Provide the [X, Y] coordinate of the cell's center where the given text is located.  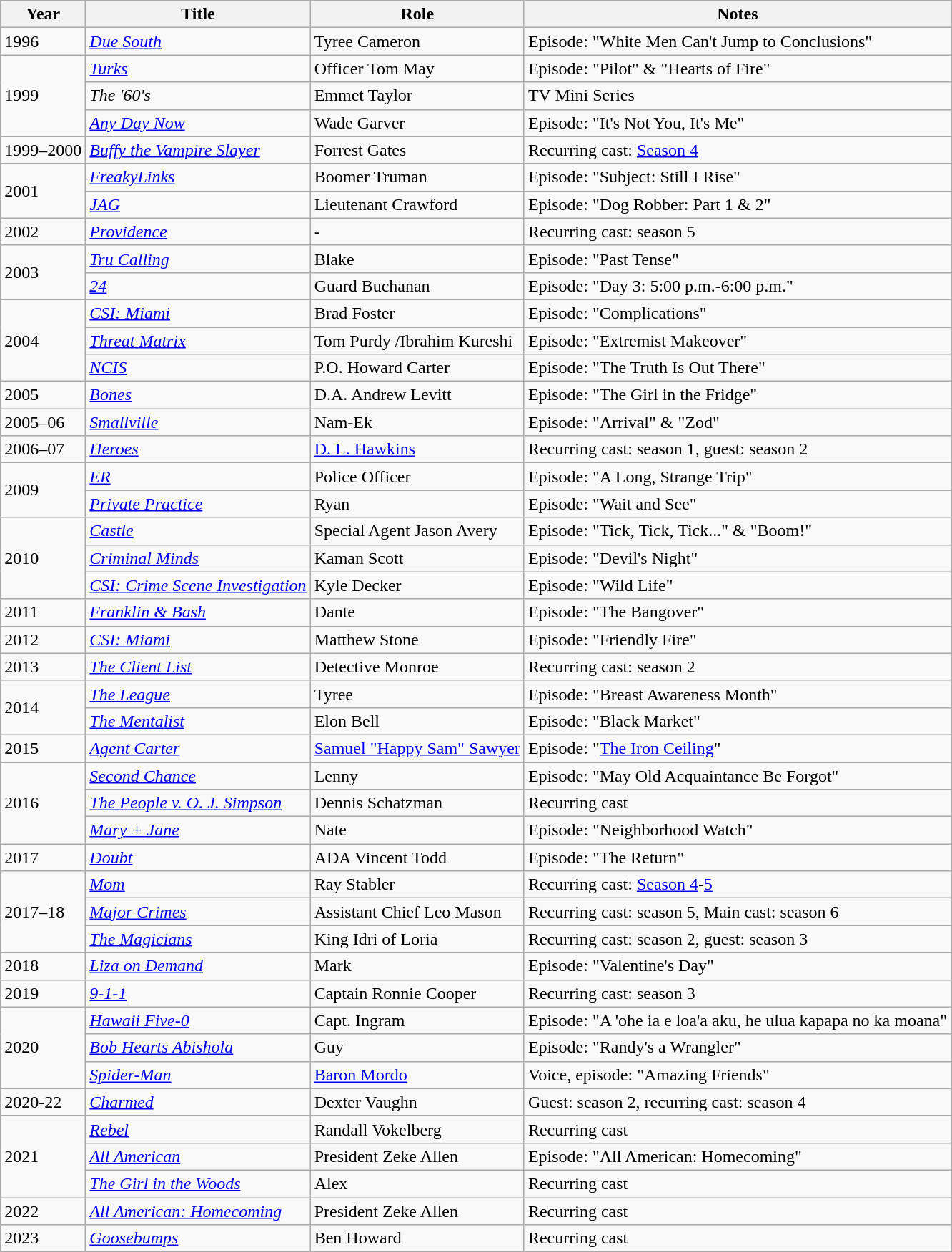
Spider-Man [198, 1075]
Providence [198, 232]
Forrest Gates [417, 150]
2016 [43, 803]
The '60's [198, 96]
Matthew Stone [417, 640]
Charmed [198, 1102]
Recurring cast: season 3 [738, 993]
- [417, 232]
Guy [417, 1048]
1996 [43, 41]
24 [198, 286]
Episode: "Past Tense" [738, 259]
Episode: "Breast Awareness Month" [738, 694]
Episode: "Dog Robber: Part 1 & 2" [738, 204]
Ryan [417, 504]
2005 [43, 395]
Due South [198, 41]
2011 [43, 612]
2020 [43, 1048]
2017 [43, 858]
Recurring cast: season 5 [738, 232]
2001 [43, 191]
Episode: "Complications" [738, 313]
Private Practice [198, 504]
Episode: "May Old Acquaintance Be Forgot" [738, 775]
Brad Foster [417, 313]
Episode: "Pilot" & "Hearts of Fire" [738, 69]
Rebel [198, 1129]
Kaman Scott [417, 558]
Tyree [417, 694]
Second Chance [198, 775]
Assistant Chief Leo Mason [417, 912]
Guard Buchanan [417, 286]
2020-22 [43, 1102]
Recurring cast: season 2, guest: season 3 [738, 939]
NCIS [198, 368]
The Mentalist [198, 721]
Episode: "Day 3: 5:00 p.m.-6:00 p.m." [738, 286]
Goosebumps [198, 1238]
Dennis Schatzman [417, 803]
JAG [198, 204]
Turks [198, 69]
P.O. Howard Carter [417, 368]
All American: Homecoming [198, 1211]
2015 [43, 748]
Dexter Vaughn [417, 1102]
The Girl in the Woods [198, 1183]
Episode: "A Long, Strange Trip" [738, 477]
Recurring cast: Season 4-5 [738, 885]
Recurring cast: Season 4 [738, 150]
Blake [417, 259]
Year [43, 14]
ER [198, 477]
Episode: "Wait and See" [738, 504]
Recurring cast: season 5, Main cast: season 6 [738, 912]
Episode: "Wild Life" [738, 585]
Episode: "It's Not You, It's Me" [738, 123]
Heroes [198, 449]
Criminal Minds [198, 558]
Notes [738, 14]
The People v. O. J. Simpson [198, 803]
2003 [43, 272]
Lenny [417, 775]
2022 [43, 1211]
Recurring cast: season 1, guest: season 2 [738, 449]
Guest: season 2, recurring cast: season 4 [738, 1102]
2002 [43, 232]
2012 [43, 640]
2006–07 [43, 449]
Episode: "The Bangover" [738, 612]
Major Crimes [198, 912]
Episode: "Subject: Still I Rise" [738, 177]
Episode: "Tick, Tick, Tick..." & "Boom!" [738, 531]
Captain Ronnie Cooper [417, 993]
Castle [198, 531]
Elon Bell [417, 721]
Mom [198, 885]
Mark [417, 966]
Episode: "The Return" [738, 858]
Franklin & Bash [198, 612]
CSI: Crime Scene Investigation [198, 585]
Any Day Now [198, 123]
FreakyLinks [198, 177]
Title [198, 14]
Baron Mordo [417, 1075]
Randall Vokelberg [417, 1129]
2021 [43, 1156]
Bones [198, 395]
Tyree Cameron [417, 41]
Episode: "All American: Homecoming" [738, 1156]
ADA Vincent Todd [417, 858]
Mary + Jane [198, 830]
Episode: "White Men Can't Jump to Conclusions" [738, 41]
Nam-Ek [417, 422]
2023 [43, 1238]
Kyle Decker [417, 585]
Wade Garver [417, 123]
Ben Howard [417, 1238]
Police Officer [417, 477]
Lieutenant Crawford [417, 204]
Hawaii Five-0 [198, 1020]
Episode: "Valentine's Day" [738, 966]
Capt. Ingram [417, 1020]
1999–2000 [43, 150]
Officer Tom May [417, 69]
2010 [43, 558]
The Client List [198, 667]
9-1-1 [198, 993]
All American [198, 1156]
Boomer Truman [417, 177]
Episode: "Randy's a Wrangler" [738, 1048]
Detective Monroe [417, 667]
2013 [43, 667]
2019 [43, 993]
2005–06 [43, 422]
Liza on Demand [198, 966]
Episode: "Black Market" [738, 721]
D.A. Andrew Levitt [417, 395]
Episode: "A 'ohe ia e loa'a aku, he ulua kapapa no ka moana" [738, 1020]
Buffy the Vampire Slayer [198, 150]
Tom Purdy /Ibrahim Kureshi [417, 341]
Episode: "Arrival" & "Zod" [738, 422]
2017–18 [43, 912]
Episode: "Neighborhood Watch" [738, 830]
Agent Carter [198, 748]
Doubt [198, 858]
2009 [43, 490]
Threat Matrix [198, 341]
1999 [43, 96]
Ray Stabler [417, 885]
Nate [417, 830]
The Magicians [198, 939]
Episode: "Friendly Fire" [738, 640]
Alex [417, 1183]
Smallville [198, 422]
2004 [43, 340]
Voice, episode: "Amazing Friends" [738, 1075]
The League [198, 694]
Dante [417, 612]
Role [417, 14]
Episode: "The Iron Ceiling" [738, 748]
Tru Calling [198, 259]
2014 [43, 707]
Episode: "Devil's Night" [738, 558]
D. L. Hawkins [417, 449]
Episode: "The Truth Is Out There" [738, 368]
King Idri of Loria [417, 939]
Samuel "Happy Sam" Sawyer [417, 748]
Episode: "Extremist Makeover" [738, 341]
TV Mini Series [738, 96]
Emmet Taylor [417, 96]
Bob Hearts Abishola [198, 1048]
2018 [43, 966]
Recurring cast: season 2 [738, 667]
Special Agent Jason Avery [417, 531]
Episode: "The Girl in the Fridge" [738, 395]
